Find where the given text appears and provide that cell's center as (X, Y) coordinate. 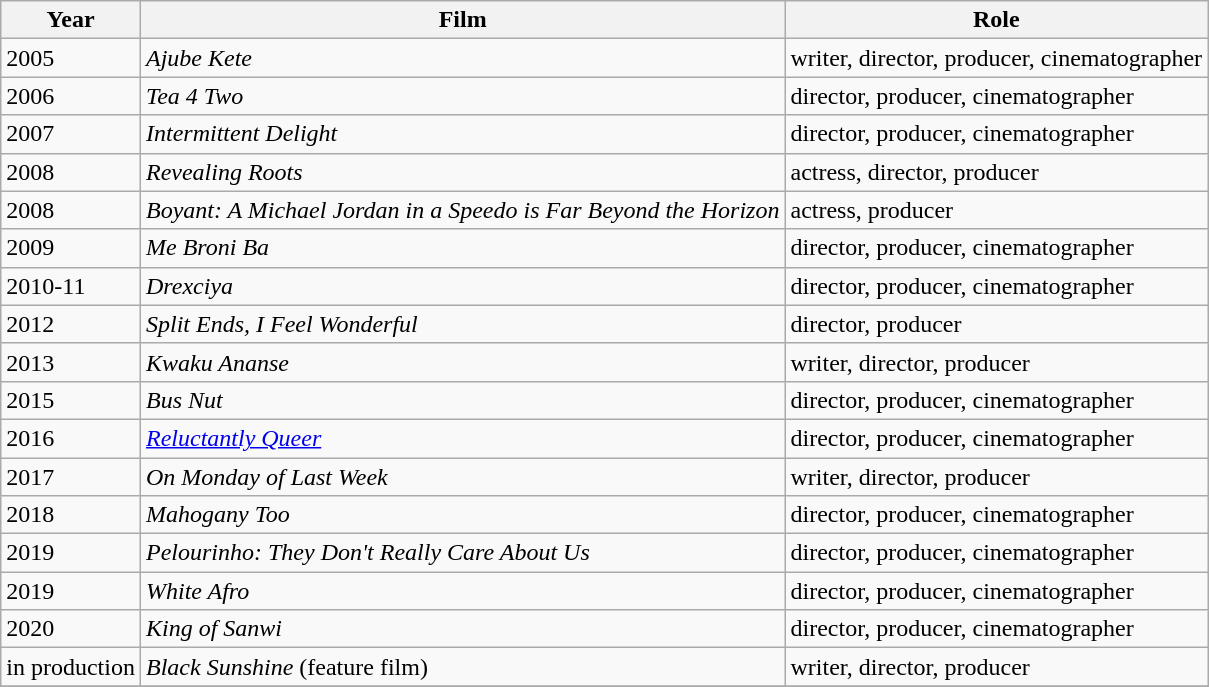
director, producer (996, 324)
Drexciya (462, 286)
Black Sunshine (feature film) (462, 667)
actress, director, producer (996, 172)
2018 (71, 515)
2010-11 (71, 286)
2015 (71, 400)
Kwaku Ananse (462, 362)
Split Ends, I Feel Wonderful (462, 324)
Film (462, 20)
2016 (71, 438)
in production (71, 667)
2017 (71, 477)
actress, producer (996, 210)
Role (996, 20)
Reluctantly Queer (462, 438)
White Afro (462, 591)
2006 (71, 96)
Bus Nut (462, 400)
2009 (71, 248)
Year (71, 20)
Tea 4 Two (462, 96)
Me Broni Ba (462, 248)
Revealing Roots (462, 172)
2012 (71, 324)
Pelourinho: They Don't Really Care About Us (462, 553)
Mahogany Too (462, 515)
2020 (71, 629)
writer, director, producer, cinematographer (996, 58)
Boyant: A Michael Jordan in a Speedo is Far Beyond the Horizon (462, 210)
2007 (71, 134)
King of Sanwi (462, 629)
Intermittent Delight (462, 134)
On Monday of Last Week (462, 477)
2005 (71, 58)
Ajube Kete (462, 58)
2013 (71, 362)
